Determine the [x, y] coordinate at the center of the cell enclosing the given text.  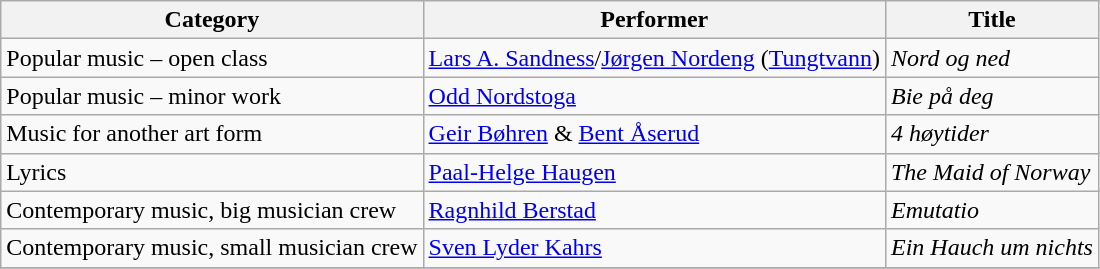
Paal-Helge Haugen [654, 172]
Ragnhild Berstad [654, 210]
Performer [654, 20]
Lyrics [212, 172]
Geir Bøhren & Bent Åserud [654, 134]
4 høytider [992, 134]
Category [212, 20]
Odd Nordstoga [654, 96]
Music for another art form [212, 134]
Bie på deg [992, 96]
Contemporary music, small musician crew [212, 248]
Popular music – open class [212, 58]
Emutatio [992, 210]
Sven Lyder Kahrs [654, 248]
Ein Hauch um nichts [992, 248]
Lars A. Sandness/Jørgen Nordeng (Tungtvann) [654, 58]
The Maid of Norway [992, 172]
Contemporary music, big musician crew [212, 210]
Nord og ned [992, 58]
Title [992, 20]
Popular music – minor work [212, 96]
